Provide the [X, Y] coordinate of the cell's center where the given text is located.  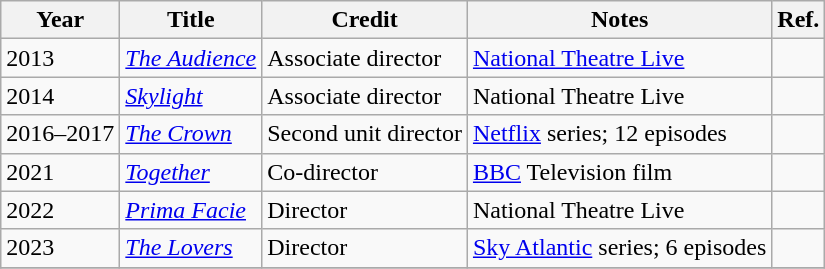
Title [191, 20]
Together [191, 172]
Prima Facie [191, 210]
2023 [60, 248]
The Crown [191, 134]
Ref. [798, 20]
The Lovers [191, 248]
2013 [60, 58]
Credit [365, 20]
2016–2017 [60, 134]
Sky Atlantic series; 6 episodes [619, 248]
Second unit director [365, 134]
Skylight [191, 96]
BBC Television film [619, 172]
Netflix series; 12 episodes [619, 134]
2021 [60, 172]
Notes [619, 20]
Year [60, 20]
Co-director [365, 172]
2014 [60, 96]
The Audience [191, 58]
2022 [60, 210]
